Capture the cell that displays the provided text and extract its [X, Y] central coordinate. 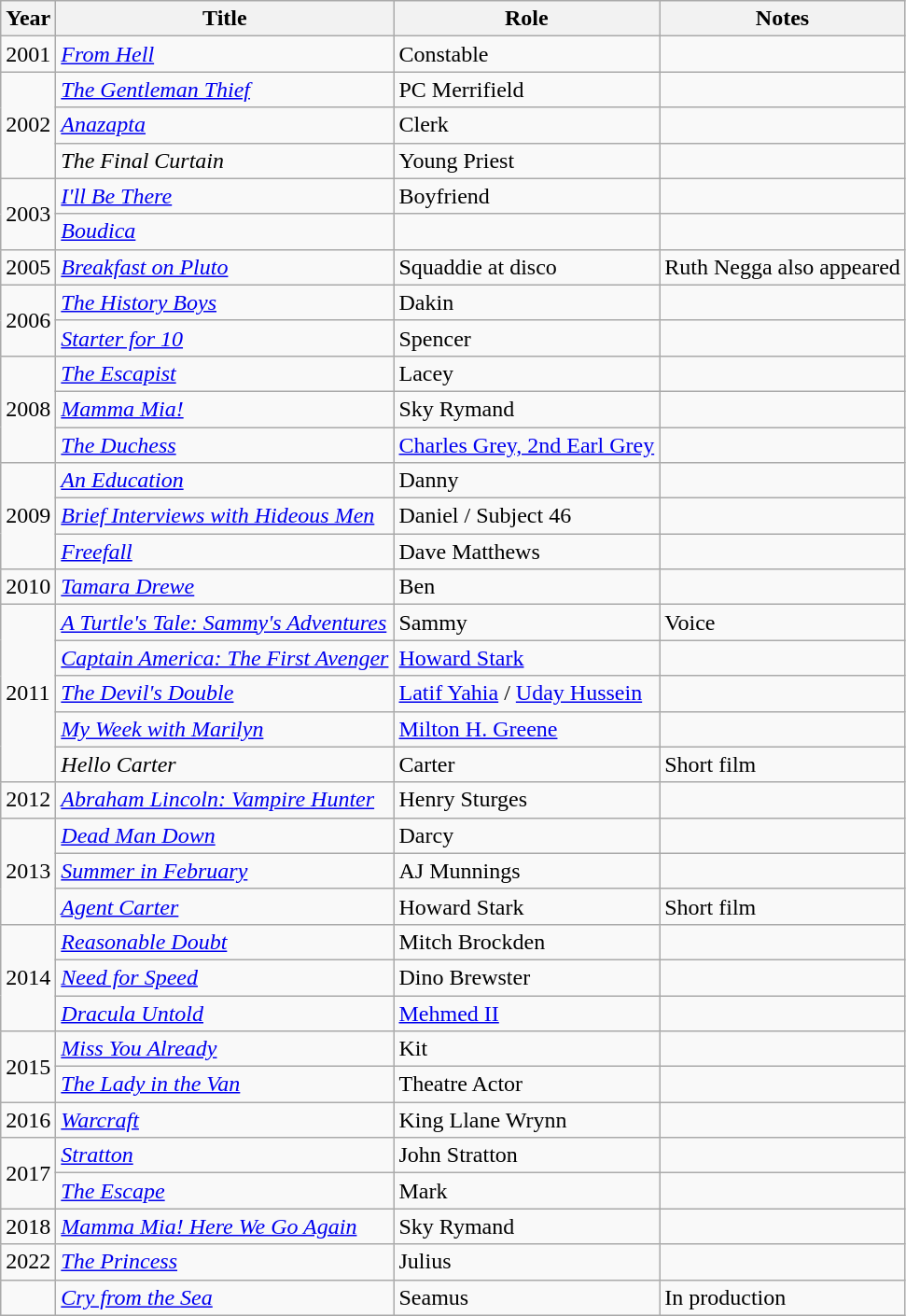
2017 [28, 1173]
2013 [28, 871]
Mamma Mia! [225, 409]
Starter for 10 [225, 338]
A Turtle's Tale: Sammy's Adventures [225, 623]
Henry Sturges [526, 800]
Dracula Untold [225, 1013]
Mamma Mia! Here We Go Again [225, 1226]
2011 [28, 693]
Miss You Already [225, 1049]
PC Merrifield [526, 90]
2012 [28, 800]
Latif Yahia / Uday Hussein [526, 693]
Reasonable Doubt [225, 942]
Warcraft [225, 1120]
Dino Brewster [526, 977]
Anazapta [225, 125]
I'll Be There [225, 196]
Darcy [526, 835]
2014 [28, 977]
2009 [28, 516]
In production [783, 1297]
The Final Curtain [225, 161]
Freefall [225, 552]
Clerk [526, 125]
Agent Carter [225, 906]
Theatre Actor [526, 1085]
2010 [28, 587]
From Hell [225, 54]
Spencer [526, 338]
The Lady in the Van [225, 1085]
Julius [526, 1262]
Hello Carter [225, 764]
Captain America: The First Avenger [225, 658]
Lacey [526, 373]
The Duchess [225, 445]
Sammy [526, 623]
Charles Grey, 2nd Earl Grey [526, 445]
Constable [526, 54]
Cry from the Sea [225, 1297]
Mehmed II [526, 1013]
Squaddie at disco [526, 267]
2016 [28, 1120]
John Stratton [526, 1155]
Summer in February [225, 871]
2002 [28, 125]
Voice [783, 623]
The Escape [225, 1191]
King Llane Wrynn [526, 1120]
Mark [526, 1191]
The History Boys [225, 302]
Dead Man Down [225, 835]
Carter [526, 764]
Tamara Drewe [225, 587]
The Gentleman Thief [225, 90]
Boyfriend [526, 196]
2015 [28, 1067]
2003 [28, 214]
Dakin [526, 302]
Brief Interviews with Hideous Men [225, 516]
2018 [28, 1226]
An Education [225, 481]
2008 [28, 409]
Kit [526, 1049]
Ruth Negga also appeared [783, 267]
Year [28, 19]
Ben [526, 587]
Role [526, 19]
Mitch Brockden [526, 942]
Milton H. Greene [526, 729]
My Week with Marilyn [225, 729]
Need for Speed [225, 977]
2006 [28, 320]
Daniel / Subject 46 [526, 516]
Abraham Lincoln: Vampire Hunter [225, 800]
Young Priest [526, 161]
Stratton [225, 1155]
The Devil's Double [225, 693]
AJ Munnings [526, 871]
The Escapist [225, 373]
Notes [783, 19]
Title [225, 19]
Seamus [526, 1297]
Dave Matthews [526, 552]
2022 [28, 1262]
Breakfast on Pluto [225, 267]
The Princess [225, 1262]
2001 [28, 54]
Boudica [225, 231]
Danny [526, 481]
2005 [28, 267]
